Output the (x, y) coordinate of the center of the cell containing the given text.  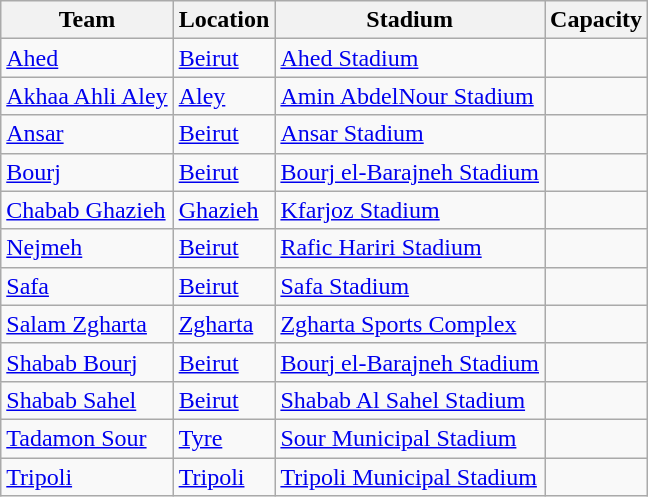
Tripoli Municipal Stadium (410, 477)
Rafic Hariri Stadium (410, 248)
Tyre (224, 438)
Stadium (410, 20)
Ansar (87, 134)
Tadamon Sour (87, 438)
Zgharta Sports Complex (410, 324)
Shabab Sahel (87, 400)
Ahed (87, 58)
Akhaa Ahli Aley (87, 96)
Ahed Stadium (410, 58)
Kfarjoz Stadium (410, 210)
Location (224, 20)
Aley (224, 96)
Nejmeh (87, 248)
Zgharta (224, 324)
Sour Municipal Stadium (410, 438)
Ansar Stadium (410, 134)
Shabab Bourj (87, 362)
Safa Stadium (410, 286)
Salam Zgharta (87, 324)
Amin AbdelNour Stadium (410, 96)
Team (87, 20)
Chabab Ghazieh (87, 210)
Safa (87, 286)
Shabab Al Sahel Stadium (410, 400)
Capacity (596, 20)
Ghazieh (224, 210)
Bourj (87, 172)
